Capture the cell that displays the provided text and extract its [x, y] central coordinate. 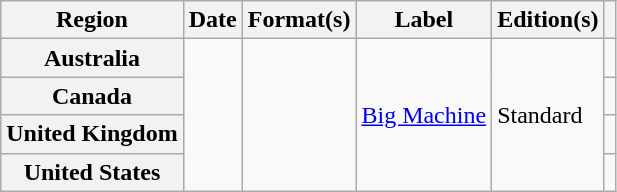
Australia [92, 58]
Big Machine [424, 115]
Standard [548, 115]
Region [92, 20]
United States [92, 172]
Label [424, 20]
Canada [92, 96]
United Kingdom [92, 134]
Edition(s) [548, 20]
Date [212, 20]
Format(s) [299, 20]
